Pinpoint the cell where the given text exists, returning its (x, y) midpoint coordinate. 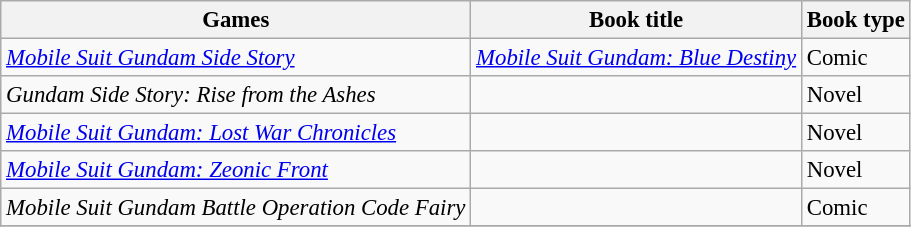
Mobile Suit Gundam: Blue Destiny (636, 58)
Book title (636, 20)
Games (236, 20)
Mobile Suit Gundam Side Story (236, 58)
Book type (856, 20)
Mobile Suit Gundam Battle Operation Code Fairy (236, 208)
Mobile Suit Gundam: Lost War Chronicles (236, 133)
Gundam Side Story: Rise from the Ashes (236, 95)
Mobile Suit Gundam: Zeonic Front (236, 170)
